Locate the cell with the specified text and output its (X, Y) center coordinate. 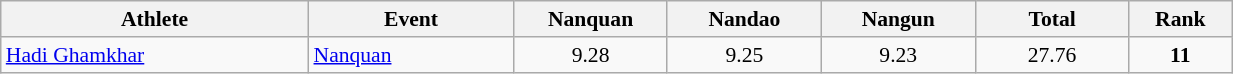
9.25 (744, 55)
Event (410, 19)
9.23 (898, 55)
Nandao (744, 19)
11 (1180, 55)
Total (1052, 19)
27.76 (1052, 55)
Hadi Ghamkhar (155, 55)
Nangun (898, 19)
Rank (1180, 19)
Athlete (155, 19)
9.28 (591, 55)
